Extract the [x, y] coordinate from the center of the cell holding the provided text.  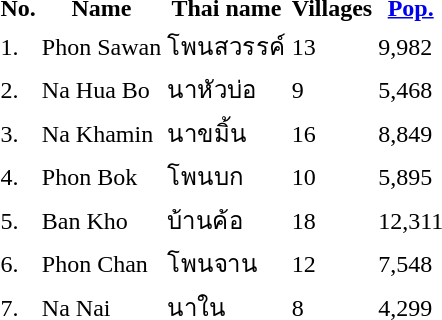
12 [332, 264]
โพนสวรรค์ [227, 46]
18 [332, 220]
Ban Kho [101, 220]
16 [332, 133]
Na Hua Bo [101, 90]
9 [332, 90]
Phon Chan [101, 264]
Phon Bok [101, 176]
Na Khamin [101, 133]
13 [332, 46]
นาหัวบ่อ [227, 90]
นาขมิ้น [227, 133]
Phon Sawan [101, 46]
โพนบก [227, 176]
10 [332, 176]
บ้านค้อ [227, 220]
โพนจาน [227, 264]
